Return [X, Y] of the center of cell containing provided text 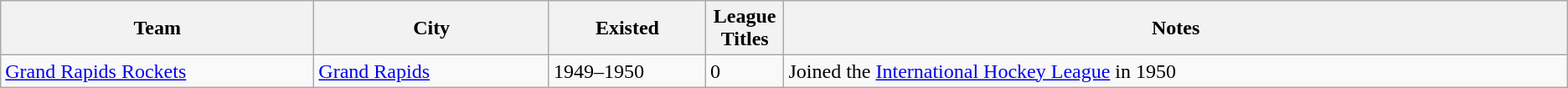
Grand Rapids [432, 71]
Joined the International Hockey League in 1950 [1176, 71]
City [432, 28]
Grand Rapids Rockets [157, 71]
Existed [627, 28]
0 [745, 71]
1949–1950 [627, 71]
League Titles [745, 28]
Notes [1176, 28]
Team [157, 28]
